From the cell containing the given text, extract its center point as (x, y) coordinate. 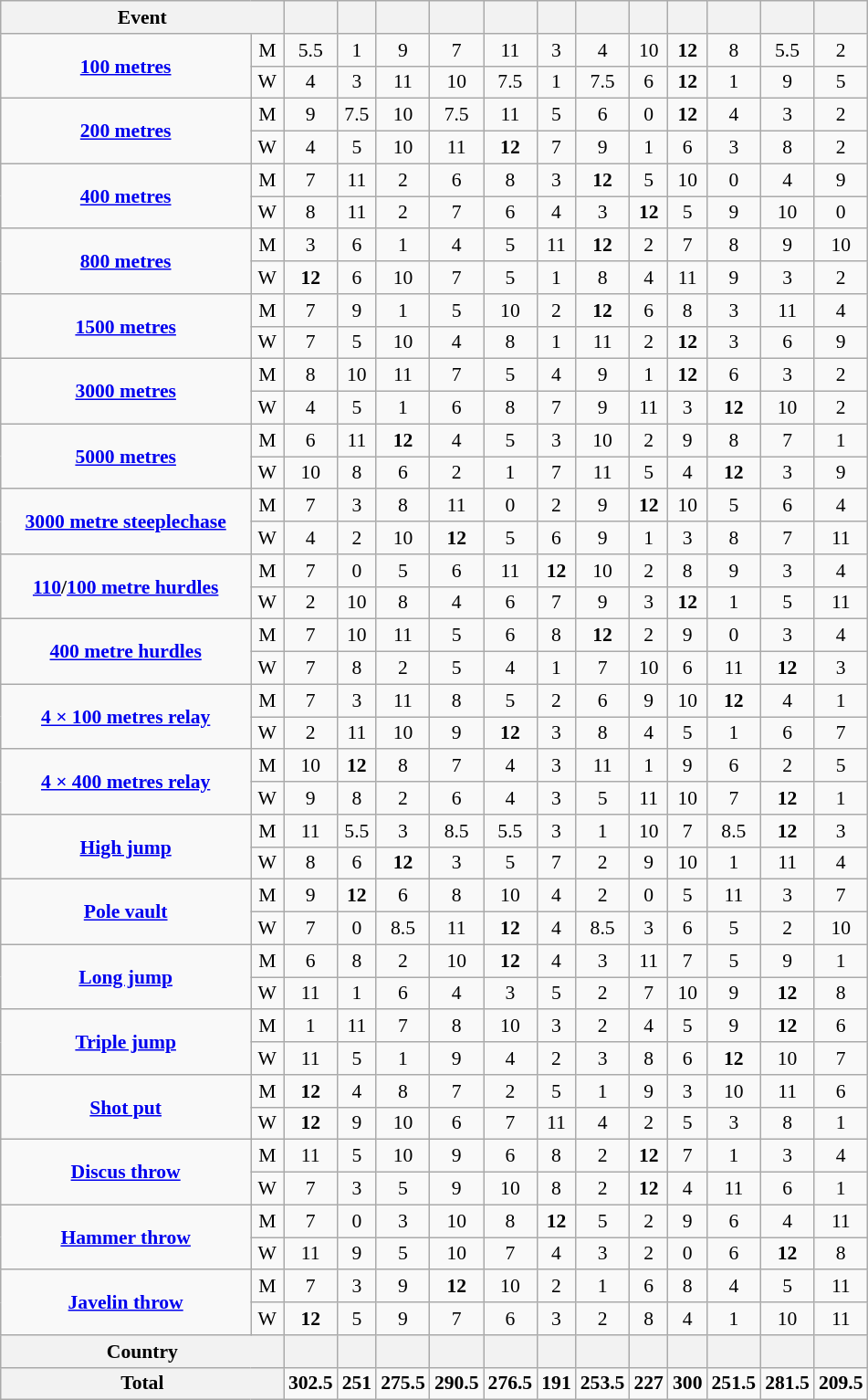
Hammer throw (126, 1237)
Shot put (126, 1107)
281.5 (787, 1384)
3000 metres (126, 391)
3000 metre steeplechase (126, 522)
4 × 400 metres relay (126, 782)
209.5 (842, 1384)
290.5 (456, 1384)
276.5 (511, 1384)
1500 metres (126, 327)
Discus throw (126, 1173)
High jump (126, 847)
400 metres (126, 195)
110/100 metre hurdles (126, 586)
191 (557, 1384)
251 (358, 1384)
Triple jump (126, 1043)
Country (142, 1352)
Total (142, 1384)
275.5 (403, 1384)
100 metres (126, 66)
227 (648, 1384)
200 metres (126, 132)
400 metre hurdles (126, 652)
Javelin throw (126, 1302)
Long jump (126, 977)
300 (688, 1384)
4 × 100 metres relay (126, 716)
253.5 (602, 1384)
302.5 (310, 1384)
Pole vault (126, 911)
251.5 (734, 1384)
800 metres (126, 261)
Event (142, 17)
5000 metres (126, 457)
